Capture the cell that displays the provided text and extract its [X, Y] central coordinate. 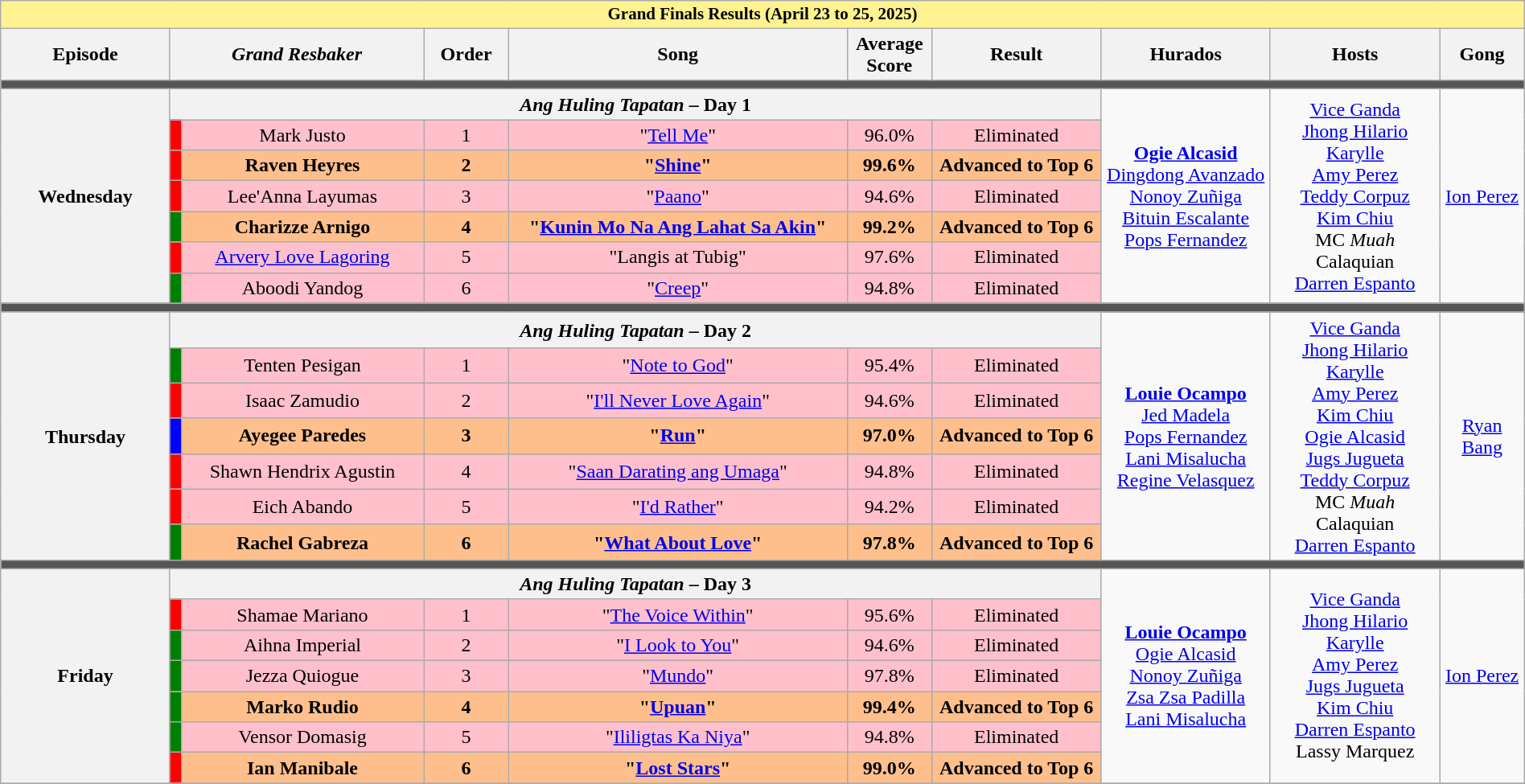
97.6% [890, 257]
"Run" [677, 436]
Louie OcampoJed MadelaPops FernandezLani MisaluchaRegine Velasquez [1186, 436]
Grand Resbaker [297, 55]
Aihna Imperial [302, 646]
Grand Finals Results (April 23 to 25, 2025) [762, 14]
Vice GandaJhong HilarioKarylleAmy PerezTeddy CorpuzKim ChiuMC Muah CalaquianDarren Espanto [1354, 196]
Eich Abando [302, 507]
"Upuan" [677, 707]
Marko Rudio [302, 707]
Lee'Anna Layumas [302, 196]
Shawn Hendrix Agustin [302, 471]
"I'll Never Love Again" [677, 400]
95.6% [890, 614]
Result [1016, 55]
96.0% [890, 135]
Thursday [85, 436]
Mark Justo [302, 135]
Gong [1482, 55]
"Shine" [677, 166]
Ian Manibale [302, 768]
Jezza Quiogue [302, 676]
97.0% [890, 436]
Ang Huling Tapatan – Day 1 [635, 105]
Vensor Domasig [302, 737]
Hosts [1354, 55]
Rachel Gabreza [302, 542]
"Tell Me" [677, 135]
Song [677, 55]
94.2% [890, 507]
Charizze Arnigo [302, 227]
Vice GandaJhong HilarioKarylleAmy PerezKim ChiuOgie AlcasidJugs JuguetaTeddy CorpuzMC Muah CalaquianDarren Espanto [1354, 436]
Arvery Love Lagoring [302, 257]
99.4% [890, 707]
Ayegee Paredes [302, 436]
"Kunin Mo Na Ang Lahat Sa Akin" [677, 227]
Louie OcampoOgie AlcasidNonoy ZuñigaZsa Zsa PadillaLani Misalucha [1186, 675]
Ogie AlcasidDingdong AvanzadoNonoy ZuñigaBituin EscalantePops Fernandez [1186, 196]
Ryan Bang [1482, 436]
"Creep" [677, 288]
Aboodi Yandog [302, 288]
Order [467, 55]
"I Look to You" [677, 646]
Tenten Pesigan [302, 365]
"Note to God" [677, 365]
99.6% [890, 166]
"Mundo" [677, 676]
"Paano" [677, 196]
Wednesday [85, 196]
Hurados [1186, 55]
Isaac Zamudio [302, 400]
"Ililigtas Ka Niya" [677, 737]
"I'd Rather" [677, 507]
99.0% [890, 768]
Ang Huling Tapatan – Day 2 [635, 330]
"Saan Darating ang Umaga" [677, 471]
Vice GandaJhong HilarioKarylleAmy PerezJugs JuguetaKim ChiuDarren EspantoLassy Marquez [1354, 675]
Shamae Mariano [302, 614]
"Langis at Tubig" [677, 257]
"The Voice Within" [677, 614]
99.2% [890, 227]
Episode [85, 55]
Friday [85, 675]
95.4% [890, 365]
Average Score [890, 55]
Ang Huling Tapatan – Day 3 [635, 584]
"What About Love" [677, 542]
"Lost Stars" [677, 768]
Raven Heyres [302, 166]
